Return [X, Y] of the center of cell containing provided text 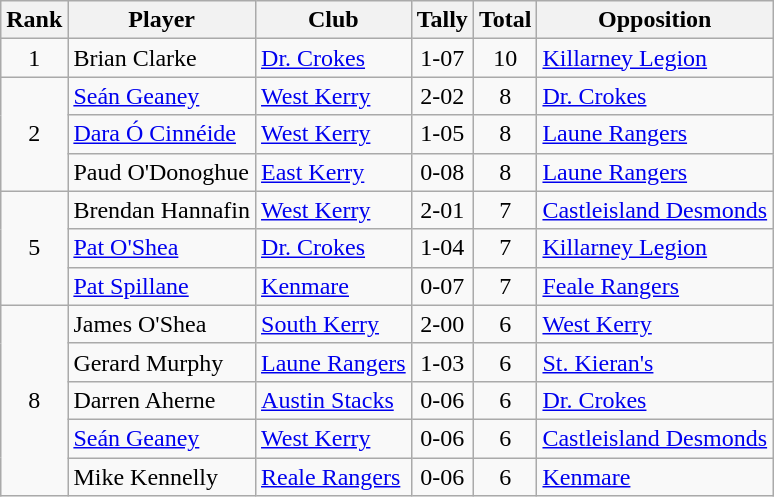
Rank [34, 20]
2 [34, 134]
Club [334, 20]
Player [162, 20]
Darren Aherne [162, 400]
James O'Shea [162, 324]
East Kerry [334, 172]
1-05 [442, 134]
Dara Ó Cinnéide [162, 134]
Austin Stacks [334, 400]
Total [505, 20]
5 [34, 248]
Tally [442, 20]
Mike Kennelly [162, 477]
2-01 [442, 210]
1 [34, 58]
Gerard Murphy [162, 362]
Pat Spillane [162, 286]
1-04 [442, 248]
1-07 [442, 58]
South Kerry [334, 324]
2-00 [442, 324]
2-02 [442, 96]
Paud O'Donoghue [162, 172]
0-07 [442, 286]
Feale Rangers [655, 286]
1-03 [442, 362]
Reale Rangers [334, 477]
0-08 [442, 172]
Pat O'Shea [162, 248]
Opposition [655, 20]
St. Kieran's [655, 362]
Brendan Hannafin [162, 210]
10 [505, 58]
Brian Clarke [162, 58]
